Pinpoint the cell where the given text exists, returning its (X, Y) midpoint coordinate. 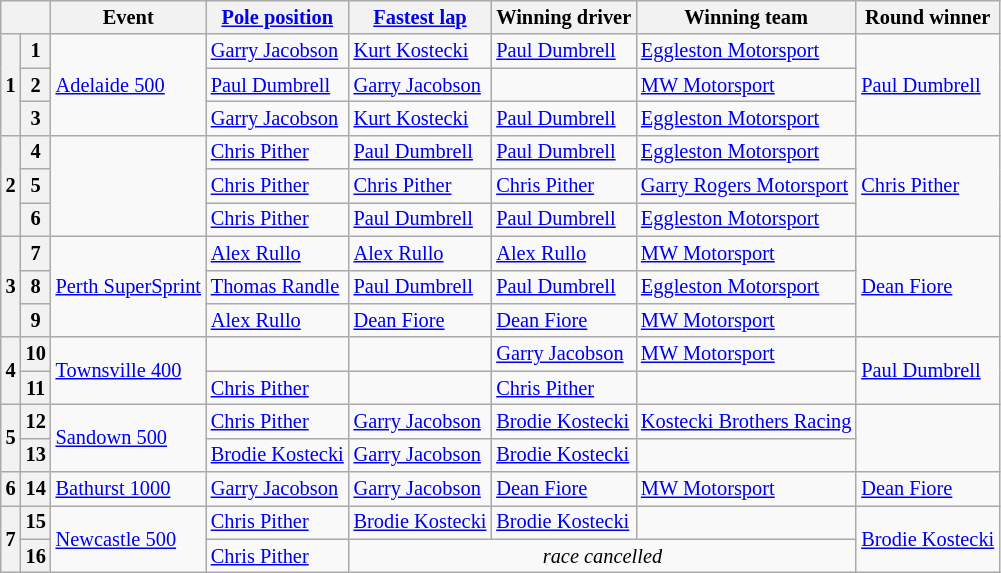
14 (36, 489)
Kostecki Brothers Racing (746, 421)
Winning driver (564, 17)
Winning team (746, 17)
Sandown 500 (128, 438)
11 (36, 388)
Fastest lap (420, 17)
Townsville 400 (128, 370)
Perth SuperSprint (128, 286)
10 (36, 354)
12 (36, 421)
Pole position (278, 17)
Newcastle 500 (128, 538)
15 (36, 522)
8 (36, 287)
Adelaide 500 (128, 84)
race cancelled (603, 556)
Thomas Randle (278, 287)
16 (36, 556)
Garry Rogers Motorsport (746, 186)
Round winner (928, 17)
9 (36, 320)
13 (36, 455)
Event (128, 17)
Bathurst 1000 (128, 489)
